Extract the (X, Y) coordinate from the center of the cell holding the provided text.  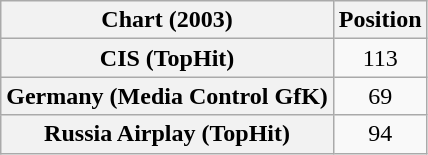
Chart (2003) (168, 20)
Germany (Media Control GfK) (168, 96)
CIS (TopHit) (168, 58)
69 (380, 96)
94 (380, 134)
113 (380, 58)
Position (380, 20)
Russia Airplay (TopHit) (168, 134)
